Return the (X, Y) coordinate for the center point of the cell that contains the specified text.  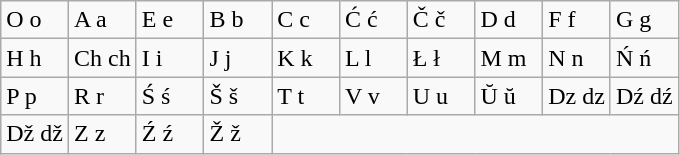
U u (441, 96)
Ž ž (238, 134)
Ć ć (373, 20)
D d (509, 20)
B b (238, 20)
V v (373, 96)
K k (306, 58)
Ź ź (170, 134)
Dz dz (577, 96)
T t (306, 96)
N n (577, 58)
H h (35, 58)
L l (373, 58)
I i (170, 58)
Š š (238, 96)
P p (35, 96)
O o (35, 20)
Z z (102, 134)
R r (102, 96)
Č č (441, 20)
Ś ś (170, 96)
J j (238, 58)
A a (102, 20)
C c (306, 20)
Dž dž (35, 134)
G g (644, 20)
Dź dź (644, 96)
Ł ł (441, 58)
F f (577, 20)
Ń ń (644, 58)
Ŭ ŭ (509, 96)
Ch ch (102, 58)
E e (170, 20)
M m (509, 58)
